For the text-containing cell, return its midpoint in (X, Y) coordinate format. 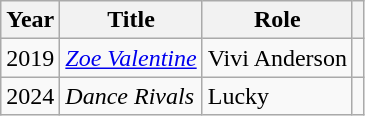
Role (277, 20)
Dance Rivals (131, 96)
Vivi Anderson (277, 58)
Zoe Valentine (131, 58)
Title (131, 20)
2024 (30, 96)
Year (30, 20)
2019 (30, 58)
Lucky (277, 96)
